Locate the cell with the specified text and output its [X, Y] center coordinate. 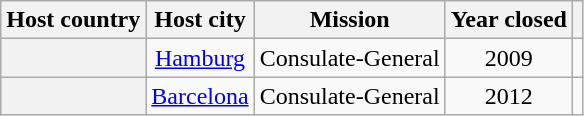
Mission [350, 20]
Barcelona [200, 96]
Year closed [508, 20]
2012 [508, 96]
Hamburg [200, 58]
2009 [508, 58]
Host city [200, 20]
Host country [74, 20]
